Pinpoint the cell where the given text exists, returning its (x, y) midpoint coordinate. 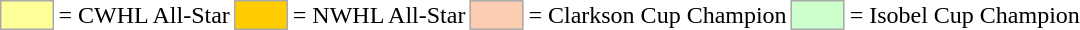
= NWHL All-Star (379, 15)
= Clarkson Cup Champion (658, 15)
= CWHL All-Star (144, 15)
